For the text-containing cell, return its midpoint in [x, y] coordinate format. 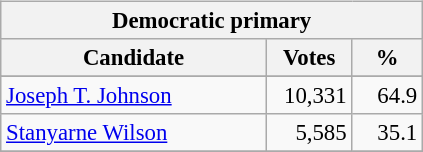
Votes [309, 58]
% [388, 58]
35.1 [388, 133]
Democratic primary [212, 21]
64.9 [388, 96]
Stanyarne Wilson [134, 133]
5,585 [309, 133]
Candidate [134, 58]
Joseph T. Johnson [134, 96]
10,331 [309, 96]
